Pinpoint the cell where the given text exists, returning its [x, y] midpoint coordinate. 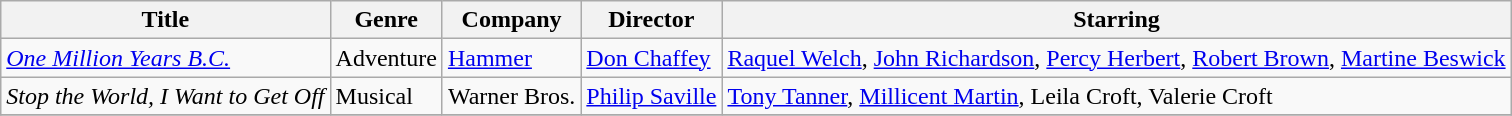
Philip Saville [652, 96]
Raquel Welch, John Richardson, Percy Herbert, Robert Brown, Martine Beswick [1116, 58]
One Million Years B.C. [166, 58]
Genre [386, 20]
Stop the World, I Want to Get Off [166, 96]
Company [511, 20]
Warner Bros. [511, 96]
Starring [1116, 20]
Tony Tanner, Millicent Martin, Leila Croft, Valerie Croft [1116, 96]
Director [652, 20]
Don Chaffey [652, 58]
Hammer [511, 58]
Musical [386, 96]
Adventure [386, 58]
Title [166, 20]
